From the cell containing the given text, extract its center point as [X, Y] coordinate. 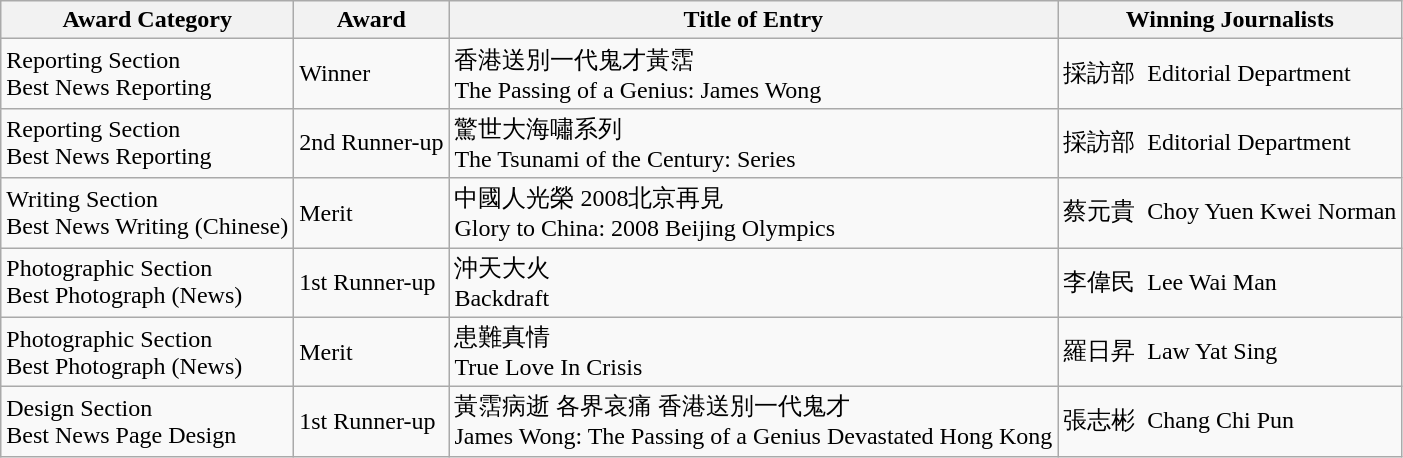
黃霑病逝 各界哀痛 香港送別一代鬼才James Wong: The Passing of a Genius Devastated Hong Kong [754, 422]
沖天大火Backdraft [754, 283]
李偉民 Lee Wai Man [1230, 283]
Winning Journalists [1230, 20]
Title of Entry [754, 20]
羅日昇 Law Yat Sing [1230, 352]
驚世大海嘯系列The Tsunami of the Century: Series [754, 143]
Winner [372, 74]
Award Category [148, 20]
中國人光榮 2008北京再見Glory to China: 2008 Beijing Olympics [754, 213]
患難真情True Love In Crisis [754, 352]
Award [372, 20]
Design SectionBest News Page Design [148, 422]
蔡元貴 Choy Yuen Kwei Norman [1230, 213]
Writing SectionBest News Writing (Chinese) [148, 213]
香港送別一代鬼才黃霑The Passing of a Genius: James Wong [754, 74]
2nd Runner-up [372, 143]
張志彬 Chang Chi Pun [1230, 422]
